Detect which cell encompasses the target text, then output its (x, y) center coordinate. 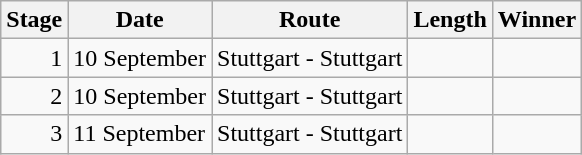
2 (34, 96)
Stage (34, 20)
3 (34, 134)
11 September (140, 134)
Route (310, 20)
Length (450, 20)
Winner (536, 20)
Date (140, 20)
1 (34, 58)
